Scan for the cell matching the given text and deliver its [X, Y] coordinate at center. 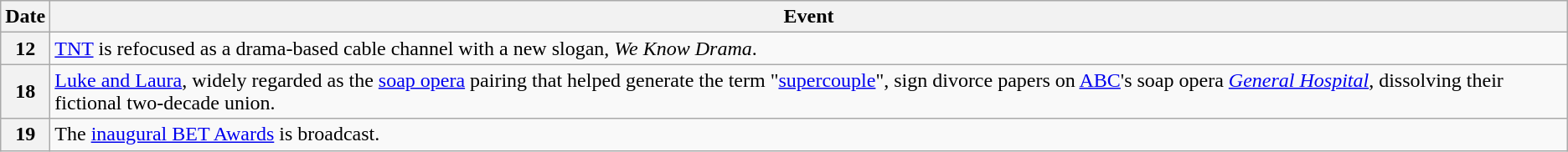
Date [25, 17]
Event [809, 17]
TNT is refocused as a drama-based cable channel with a new slogan, We Know Drama. [809, 48]
12 [25, 48]
19 [25, 134]
18 [25, 92]
The inaugural BET Awards is broadcast. [809, 134]
